Pinpoint the cell where the given text exists, returning its [X, Y] midpoint coordinate. 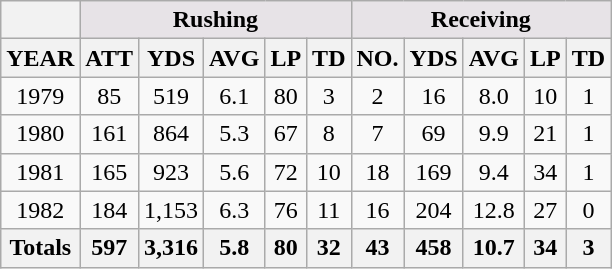
864 [170, 134]
8.0 [494, 96]
597 [110, 248]
11 [329, 210]
0 [588, 210]
3,316 [170, 248]
2 [378, 96]
161 [110, 134]
10.7 [494, 248]
1980 [40, 134]
85 [110, 96]
169 [434, 172]
458 [434, 248]
18 [378, 172]
184 [110, 210]
5.3 [234, 134]
69 [434, 134]
Rushing [216, 20]
8 [329, 134]
1981 [40, 172]
5.6 [234, 172]
76 [286, 210]
7 [378, 134]
165 [110, 172]
6.3 [234, 210]
519 [170, 96]
Receiving [481, 20]
9.9 [494, 134]
204 [434, 210]
21 [545, 134]
67 [286, 134]
32 [329, 248]
YEAR [40, 58]
43 [378, 248]
1982 [40, 210]
72 [286, 172]
NO. [378, 58]
27 [545, 210]
6.1 [234, 96]
Totals [40, 248]
12.8 [494, 210]
1979 [40, 96]
9.4 [494, 172]
ATT [110, 58]
923 [170, 172]
5.8 [234, 248]
1,153 [170, 210]
